Identify which cell holds the provided text, then report its [X, Y] central coordinate. 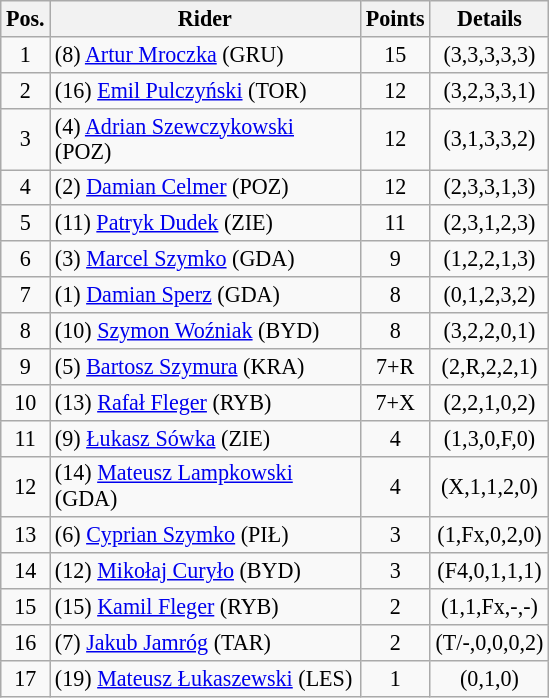
(3,1,3,3,2) [489, 138]
(8) Artur Mroczka (GRU) [205, 54]
17 [26, 678]
10 [26, 402]
(3,2,2,0,1) [489, 330]
16 [26, 642]
(15) Kamil Fleger (RYB) [205, 607]
(X,1,1,2,0) [489, 486]
(2) Damian Celmer (POZ) [205, 187]
(2,3,1,2,3) [489, 223]
(6) Cyprian Szymko (PIŁ) [205, 535]
(1,Fx,0,2,0) [489, 535]
(13) Rafał Fleger (RYB) [205, 402]
(7) Jakub Jamróg (TAR) [205, 642]
(T/-,0,0,0,2) [489, 642]
Details [489, 18]
(9) Łukasz Sówka (ZIE) [205, 438]
Points [395, 18]
(3,2,3,3,1) [489, 90]
(1,1,Fx,-,-) [489, 607]
(14) Mateusz Lampkowski (GDA) [205, 486]
(11) Patryk Dudek (ZIE) [205, 223]
(2,2,1,0,2) [489, 402]
(19) Mateusz Łukaszewski (LES) [205, 678]
5 [26, 223]
(0,1,2,3,2) [489, 295]
(0,1,0) [489, 678]
7+X [395, 402]
(12) Mikołaj Curyło (BYD) [205, 571]
(F4,0,1,1,1) [489, 571]
(3) Marcel Szymko (GDA) [205, 259]
(4) Adrian Szewczykowski (POZ) [205, 138]
(1,2,2,1,3) [489, 259]
(16) Emil Pulczyński (TOR) [205, 90]
7 [26, 295]
(1,3,0,F,0) [489, 438]
(5) Bartosz Szymura (KRA) [205, 366]
Pos. [26, 18]
7+R [395, 366]
(10) Szymon Woźniak (BYD) [205, 330]
(3,3,3,3,3) [489, 54]
(2,3,3,1,3) [489, 187]
13 [26, 535]
14 [26, 571]
6 [26, 259]
(2,R,2,2,1) [489, 366]
Rider [205, 18]
(1) Damian Sperz (GDA) [205, 295]
